Detect which cell encompasses the target text, then output its [x, y] center coordinate. 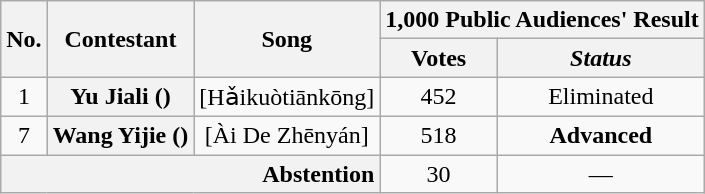
Song [287, 39]
Advanced [600, 135]
[Ài De Zhēnyán] [287, 135]
Votes [439, 58]
Contestant [120, 39]
Wang Yijie () [120, 135]
Status [600, 58]
1,000 Public Audiences' Result [542, 20]
Yu Jiali () [120, 97]
[Hǎikuòtiānkōng] [287, 97]
30 [439, 173]
7 [24, 135]
— [600, 173]
1 [24, 97]
No. [24, 39]
452 [439, 97]
518 [439, 135]
Eliminated [600, 97]
Abstention [190, 173]
